Determine the (x, y) coordinate at the center of the cell enclosing the given text.  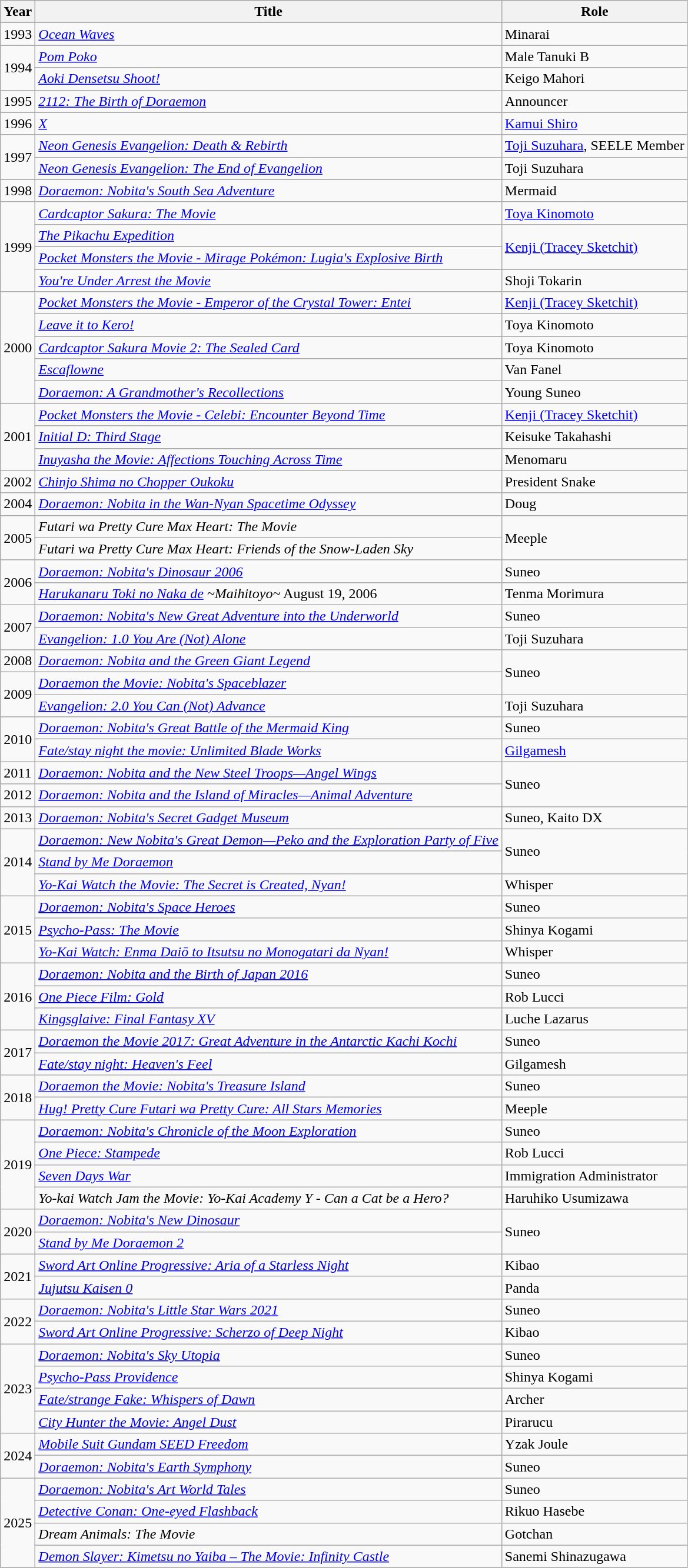
Doraemon: Nobita in the Wan-Nyan Spacetime Odyssey (268, 504)
Futari wa Pretty Cure Max Heart: The Movie (268, 526)
Futari wa Pretty Cure Max Heart: Friends of the Snow-Laden Sky (268, 549)
Jujutsu Kaisen 0 (268, 1287)
Mermaid (594, 191)
2112: The Birth of Doraemon (268, 101)
2024 (18, 1456)
Doraemon the Movie: Nobita's Spaceblazer (268, 683)
Yo-Kai Watch the Movie: The Secret is Created, Nyan! (268, 885)
Evangelion: 1.0 You Are (Not) Alone (268, 638)
One Piece Film: Gold (268, 997)
Gotchan (594, 1534)
Announcer (594, 101)
Doraemon: Nobita and the Birth of Japan 2016 (268, 974)
Minarai (594, 34)
Role (594, 12)
Male Tanuki B (594, 56)
Rikuo Hasebe (594, 1512)
1997 (18, 157)
One Piece: Stampede (268, 1153)
Psycho-Pass Providence (268, 1377)
Fate/stay night: Heaven's Feel (268, 1064)
2018 (18, 1097)
Seven Days War (268, 1176)
2000 (18, 348)
Doraemon: Nobita's New Great Adventure into the Underworld (268, 616)
2006 (18, 582)
2010 (18, 739)
2007 (18, 627)
Kamui Shiro (594, 124)
Yo-Kai Watch: Enma Daiō to Itsutsu no Monogatari da Nyan! (268, 952)
Doraemon: Nobita and the New Steel Troops—Angel Wings (268, 773)
Mobile Suit Gundam SEED Freedom (268, 1444)
Menomaru (594, 459)
Doraemon: Nobita's Art World Tales (268, 1489)
Doraemon the Movie: Nobita's Treasure Island (268, 1086)
Kingsglaive: Final Fantasy XV (268, 1019)
Doraemon: Nobita and the Green Giant Legend (268, 661)
2017 (18, 1053)
Neon Genesis Evangelion: The End of Evangelion (268, 168)
2019 (18, 1165)
Pocket Monsters the Movie - Emperor of the Crystal Tower: Entei (268, 303)
Fate/stay night the movie: Unlimited Blade Works (268, 750)
Pocket Monsters the Movie - Celebi: Encounter Beyond Time (268, 415)
Toji Suzuhara, SEELE Member (594, 146)
2012 (18, 795)
Doraemon: Nobita's New Dinosaur (268, 1220)
Sword Art Online Progressive: Aria of a Starless Night (268, 1265)
2021 (18, 1276)
Panda (594, 1287)
Yo-kai Watch Jam the Movie: Yo-Kai Academy Y - Can a Cat be a Hero? (268, 1198)
You're Under Arrest the Movie (268, 281)
Pocket Monsters the Movie - Mirage Pokémon: Lugia's Explosive Birth (268, 258)
Doraemon: Nobita's Space Heroes (268, 907)
2013 (18, 818)
Chinjo Shima no Chopper Oukoku (268, 482)
Aoki Densetsu Shoot! (268, 79)
Tenma Morimura (594, 593)
Inuyasha the Movie: Affections Touching Across Time (268, 459)
Doraemon: Nobita's Great Battle of the Mermaid King (268, 728)
Ocean Waves (268, 34)
Fate/strange Fake: Whispers of Dawn (268, 1400)
Doraemon: Nobita's Earth Symphony (268, 1467)
Initial D: Third Stage (268, 437)
X (268, 124)
Doraemon: Nobita's Dinosaur 2006 (268, 571)
Van Fanel (594, 370)
2022 (18, 1321)
Doraemon: A Grandmother's Recollections (268, 392)
Dream Animals: The Movie (268, 1534)
Haruhiko Usumizawa (594, 1198)
City Hunter the Movie: Angel Dust (268, 1422)
Doraemon: Nobita's Sky Utopia (268, 1355)
2023 (18, 1388)
Title (268, 12)
2002 (18, 482)
2025 (18, 1523)
Demon Slayer: Kimetsu no Yaiba – The Movie: Infinity Castle (268, 1556)
Psycho-Pass: The Movie (268, 929)
2014 (18, 862)
Suneo, Kaito DX (594, 818)
Evangelion: 2.0 You Can (Not) Advance (268, 706)
1999 (18, 246)
Escaflowne (268, 370)
1996 (18, 124)
Doraemon: New Nobita's Great Demon—Peko and the Exploration Party of Five (268, 840)
Doraemon: Nobita's Chronicle of the Moon Exploration (268, 1131)
Shoji Tokarin (594, 281)
2009 (18, 695)
Harukanaru Toki no Naka de ~Maihitoyo~ August 19, 2006 (268, 593)
1993 (18, 34)
Doraemon: Nobita's Little Star Wars 2021 (268, 1310)
Keisuke Takahashi (594, 437)
Doraemon the Movie 2017: Great Adventure in the Antarctic Kachi Kochi (268, 1042)
Yzak Joule (594, 1444)
Immigration Administrator (594, 1176)
Hug! Pretty Cure Futari wa Pretty Cure: All Stars Memories (268, 1109)
Keigo Mahori (594, 79)
2015 (18, 929)
Neon Genesis Evangelion: Death & Rebirth (268, 146)
Cardcaptor Sakura: The Movie (268, 213)
2020 (18, 1232)
Sanemi Shinazugawa (594, 1556)
2001 (18, 437)
2005 (18, 538)
Cardcaptor Sakura Movie 2: The Sealed Card (268, 348)
2011 (18, 773)
1998 (18, 191)
Archer (594, 1400)
Leave it to Kero! (268, 325)
Luche Lazarus (594, 1019)
Pirarucu (594, 1422)
Stand by Me Doraemon 2 (268, 1243)
2004 (18, 504)
Doraemon: Nobita and the Island of Miracles—Animal Adventure (268, 795)
1995 (18, 101)
Stand by Me Doraemon (268, 862)
1994 (18, 68)
2008 (18, 661)
Doraemon: Nobita's South Sea Adventure (268, 191)
Doraemon: Nobita's Secret Gadget Museum (268, 818)
2016 (18, 996)
Doug (594, 504)
Young Suneo (594, 392)
The Pikachu Expedition (268, 235)
President Snake (594, 482)
Year (18, 12)
Pom Poko (268, 56)
Detective Conan: One-eyed Flashback (268, 1512)
Sword Art Online Progressive: Scherzo of Deep Night (268, 1332)
